Scan for the cell matching the given text and deliver its (x, y) coordinate at center. 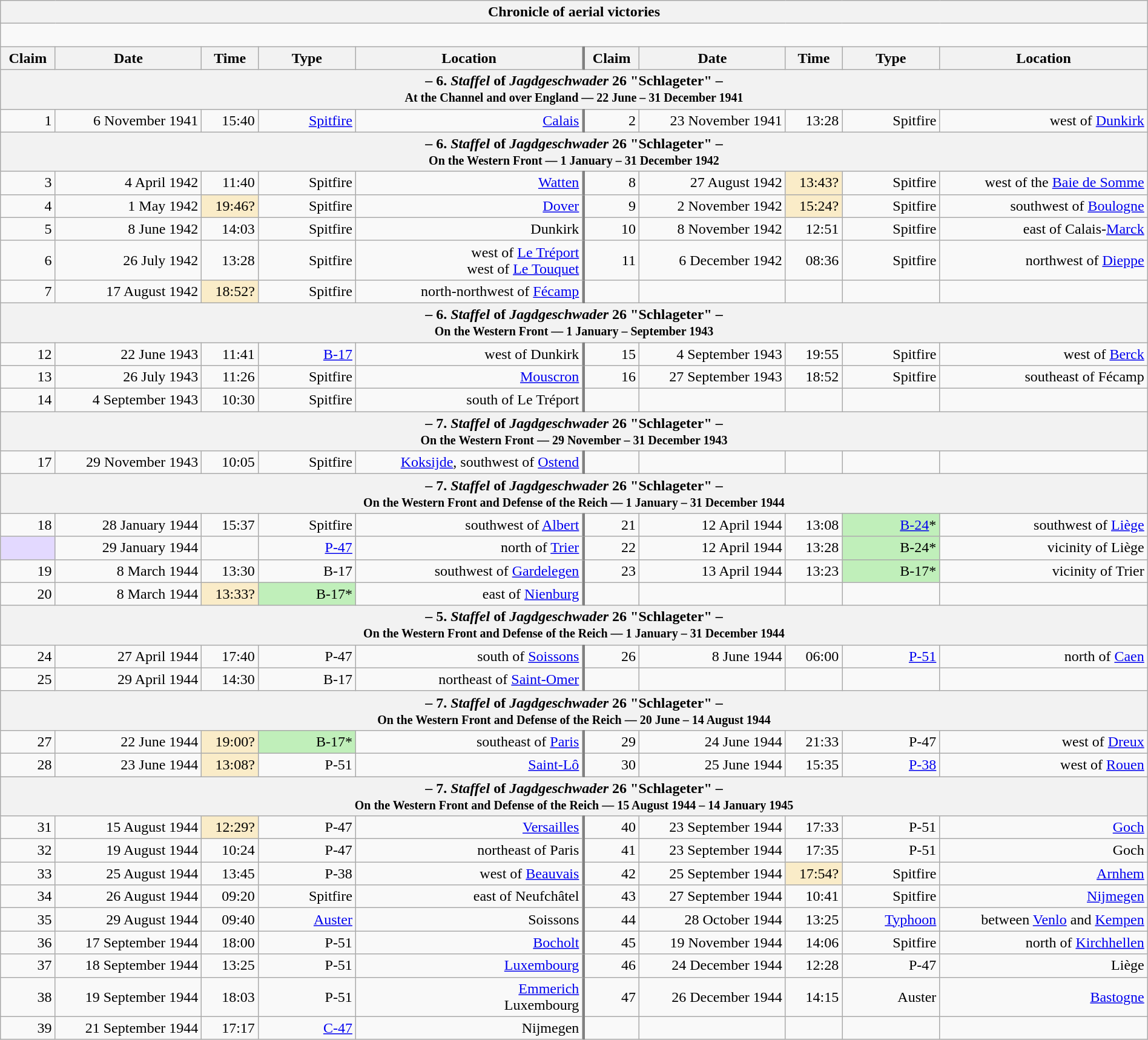
12 (28, 354)
10:05 (230, 462)
13 (28, 377)
19 September 1944 (128, 996)
Dunkirk (469, 229)
26 (611, 656)
17:40 (230, 656)
10:24 (230, 851)
east of Neufchâtel (469, 897)
17 (28, 462)
Bastogne (1044, 996)
18:52? (230, 291)
15:40 (230, 120)
15:35 (814, 765)
24 December 1944 (712, 966)
– 6. Staffel of Jagdgeschwader 26 "Schlageter" –At the Channel and over England — 22 June – 31 December 1941 (574, 90)
– 5. Staffel of Jagdgeschwader 26 "Schlageter" –On the Western Front and Defense of the Reich — 1 January – 31 December 1944 (574, 625)
14:03 (230, 229)
4 (28, 206)
06:00 (814, 656)
northeast of Saint-Omer (469, 679)
Mouscron (469, 377)
northeast of Paris (469, 851)
west of Rouen (1044, 765)
south of Le Tréport (469, 400)
37 (28, 966)
6 December 1942 (712, 260)
19 (28, 571)
– 6. Staffel of Jagdgeschwader 26 "Schlageter" –On the Western Front — 1 January – September 1943 (574, 322)
9 (611, 206)
– 6. Staffel of Jagdgeschwader 26 "Schlageter" –On the Western Front — 1 January – 31 December 1942 (574, 151)
27 September 1944 (712, 897)
southwest of Liège (1044, 525)
6 November 1941 (128, 120)
18:52 (814, 377)
Watten (469, 183)
17:33 (814, 828)
between Venlo and Kempen (1044, 920)
33 (28, 874)
26 July 1943 (128, 377)
28 October 1944 (712, 920)
09:40 (230, 920)
1 May 1942 (128, 206)
17:17 (230, 1028)
17:35 (814, 851)
43 (611, 897)
Calais (469, 120)
Koksijde, southwest of Ostend (469, 462)
11:26 (230, 377)
east of Calais-Marck (1044, 229)
2 November 1942 (712, 206)
Typhoon (891, 920)
southwest of Boulogne (1044, 206)
northwest of Dieppe (1044, 260)
17 August 1942 (128, 291)
25 September 1944 (712, 874)
west of Beauvais (469, 874)
28 January 1944 (128, 525)
10:41 (814, 897)
4 April 1942 (128, 183)
12:51 (814, 229)
23 June 1944 (128, 765)
13:23 (814, 571)
7 (28, 291)
14:06 (814, 943)
2 (611, 120)
26 August 1944 (128, 897)
13:43? (814, 183)
31 (28, 828)
28 (28, 765)
17:54? (814, 874)
15 August 1944 (128, 828)
8 (611, 183)
Luxembourg (469, 966)
– 7. Staffel of Jagdgeschwader 26 "Schlageter" –On the Western Front and Defense of the Reich — 15 August 1944 – 14 January 1945 (574, 795)
Versailles (469, 828)
39 (28, 1028)
C-47 (306, 1028)
21 September 1944 (128, 1028)
Chronicle of aerial victories (574, 12)
29 April 1944 (128, 679)
35 (28, 920)
southeast of Fécamp (1044, 377)
19 August 1944 (128, 851)
southeast of Paris (469, 742)
29 (611, 742)
5 (28, 229)
09:20 (230, 897)
EmmerichLuxembourg (469, 996)
32 (28, 851)
18:03 (230, 996)
13:08? (230, 765)
40 (611, 828)
Bocholt (469, 943)
13 April 1944 (712, 571)
42 (611, 874)
11:40 (230, 183)
30 (611, 765)
south of Soissons (469, 656)
29 January 1944 (128, 548)
13:30 (230, 571)
north of Caen (1044, 656)
north-northwest of Fécamp (469, 291)
southwest of Gardelegen (469, 571)
west of Le Tréport west of Le Touquet (469, 260)
1 (28, 120)
19:00? (230, 742)
27 September 1943 (712, 377)
47 (611, 996)
21 (611, 525)
15:37 (230, 525)
15:24? (814, 206)
11 (611, 260)
10 (611, 229)
12:28 (814, 966)
14 (28, 400)
19:55 (814, 354)
23 (611, 571)
38 (28, 996)
18 (28, 525)
Saint-Lô (469, 765)
29 August 1944 (128, 920)
west of Berck (1044, 354)
46 (611, 966)
20 (28, 594)
18:00 (230, 943)
8 June 1942 (128, 229)
Dover (469, 206)
18 September 1944 (128, 966)
Soissons (469, 920)
27 (28, 742)
29 November 1943 (128, 462)
19:46? (230, 206)
east of Nienburg (469, 594)
13:45 (230, 874)
27 August 1942 (712, 183)
41 (611, 851)
25 August 1944 (128, 874)
15 (611, 354)
22 June 1944 (128, 742)
6 (28, 260)
27 April 1944 (128, 656)
Liège (1044, 966)
west of Dreux (1044, 742)
12:29? (230, 828)
14:30 (230, 679)
19 November 1944 (712, 943)
16 (611, 377)
10:30 (230, 400)
17 September 1944 (128, 943)
08:36 (814, 260)
22 (611, 548)
24 (28, 656)
vicinity of Trier (1044, 571)
11:41 (230, 354)
36 (28, 943)
23 November 1941 (712, 120)
45 (611, 943)
22 June 1943 (128, 354)
west of the Baie de Somme (1044, 183)
southwest of Albert (469, 525)
– 7. Staffel of Jagdgeschwader 26 "Schlageter" –On the Western Front — 29 November – 31 December 1943 (574, 431)
13:33? (230, 594)
25 June 1944 (712, 765)
25 (28, 679)
24 June 1944 (712, 742)
– 7. Staffel of Jagdgeschwader 26 "Schlageter" –On the Western Front and Defense of the Reich — 20 June – 14 August 1944 (574, 711)
Arnhem (1044, 874)
14:15 (814, 996)
3 (28, 183)
26 July 1942 (128, 260)
21:33 (814, 742)
13:08 (814, 525)
– 7. Staffel of Jagdgeschwader 26 "Schlageter" –On the Western Front and Defense of the Reich — 1 January – 31 December 1944 (574, 494)
vicinity of Liège (1044, 548)
north of Kirchhellen (1044, 943)
34 (28, 897)
north of Trier (469, 548)
44 (611, 920)
8 June 1944 (712, 656)
26 December 1944 (712, 996)
8 November 1942 (712, 229)
